Locate the cell with the specified text and output its (x, y) center coordinate. 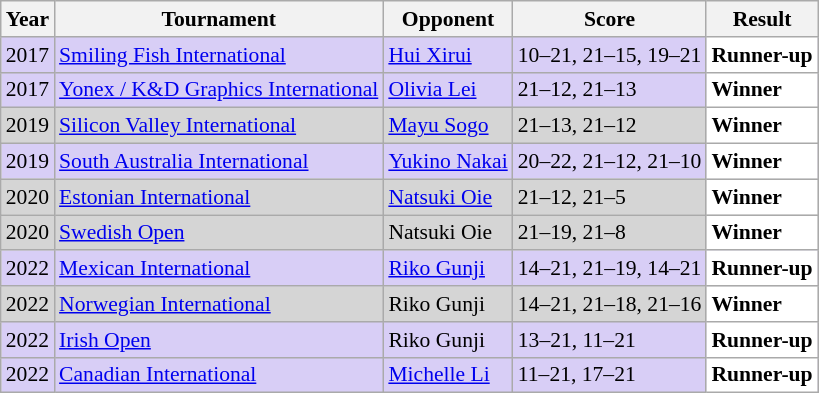
13–21, 11–21 (610, 340)
Mayu Sogo (448, 126)
Opponent (448, 19)
11–21, 17–21 (610, 375)
21–12, 21–5 (610, 197)
Canadian International (218, 375)
Michelle Li (448, 375)
Estonian International (218, 197)
21–13, 21–12 (610, 126)
Year (28, 19)
Silicon Valley International (218, 126)
Yukino Nakai (448, 162)
Score (610, 19)
Swedish Open (218, 233)
Smiling Fish International (218, 55)
21–12, 21–13 (610, 90)
Mexican International (218, 269)
South Australia International (218, 162)
Olivia Lei (448, 90)
Result (762, 19)
20–22, 21–12, 21–10 (610, 162)
Tournament (218, 19)
Norwegian International (218, 304)
10–21, 21–15, 19–21 (610, 55)
21–19, 21–8 (610, 233)
Irish Open (218, 340)
Yonex / K&D Graphics International (218, 90)
14–21, 21–18, 21–16 (610, 304)
Hui Xirui (448, 55)
14–21, 21–19, 14–21 (610, 269)
